Provide the (X, Y) coordinate of the cell's center where the given text is located.  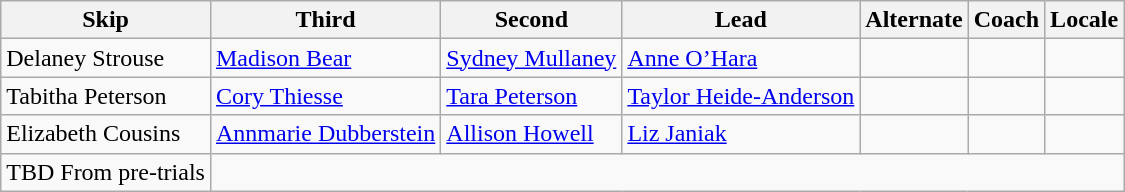
Sydney Mullaney (532, 58)
Lead (741, 20)
TBD From pre-trials (106, 172)
Liz Janiak (741, 134)
Anne O’Hara (741, 58)
Tabitha Peterson (106, 96)
Cory Thiesse (325, 96)
Alternate (914, 20)
Elizabeth Cousins (106, 134)
Taylor Heide-Anderson (741, 96)
Tara Peterson (532, 96)
Annmarie Dubberstein (325, 134)
Delaney Strouse (106, 58)
Second (532, 20)
Locale (1084, 20)
Third (325, 20)
Allison Howell (532, 134)
Coach (1006, 20)
Madison Bear (325, 58)
Skip (106, 20)
